Search for the cell housing the specified text and yield its (x, y) center coordinate. 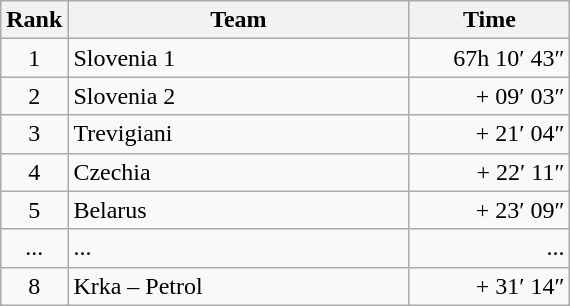
3 (34, 134)
Czechia (238, 172)
4 (34, 172)
+ 21′ 04″ (490, 134)
+ 23′ 09″ (490, 210)
5 (34, 210)
Team (238, 20)
Time (490, 20)
Belarus (238, 210)
8 (34, 286)
2 (34, 96)
1 (34, 58)
Slovenia 1 (238, 58)
Krka – Petrol (238, 286)
+ 31′ 14″ (490, 286)
+ 09′ 03″ (490, 96)
Trevigiani (238, 134)
+ 22′ 11″ (490, 172)
Rank (34, 20)
Slovenia 2 (238, 96)
67h 10′ 43″ (490, 58)
